For the text-containing cell, return its midpoint in [x, y] coordinate format. 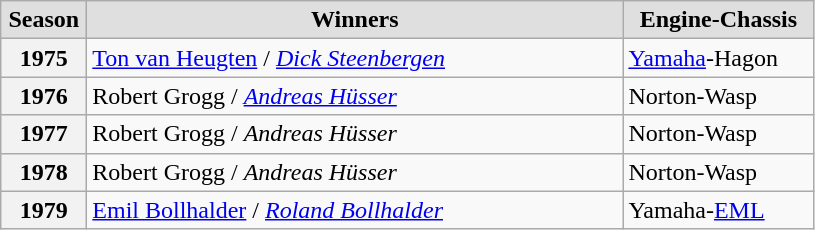
1977 [44, 134]
1978 [44, 172]
1975 [44, 58]
1976 [44, 96]
Winners [355, 20]
Season [44, 20]
Engine-Chassis [718, 20]
Emil Bollhalder / Roland Bollhalder [355, 210]
Ton van Heugten / Dick Steenbergen [355, 58]
Yamaha-Hagon [718, 58]
Yamaha-EML [718, 210]
1979 [44, 210]
